Pinpoint the cell where the given text exists, returning its [x, y] midpoint coordinate. 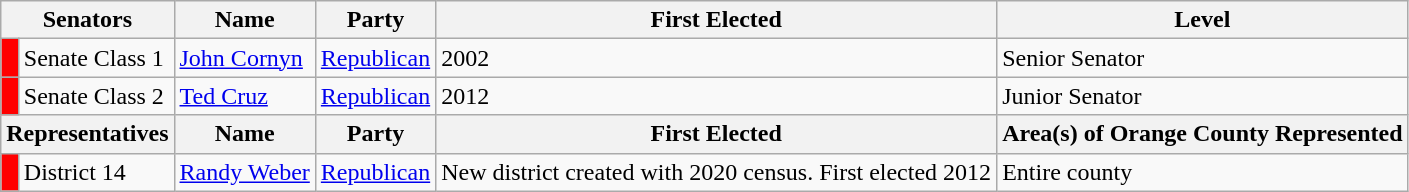
Ted Cruz [244, 96]
Senate Class 1 [96, 58]
Level [1202, 20]
Representatives [88, 134]
Entire county [1202, 172]
John Cornyn [244, 58]
District 14 [96, 172]
Junior Senator [1202, 96]
Area(s) of Orange County Represented [1202, 134]
Senior Senator [1202, 58]
Senate Class 2 [96, 96]
2002 [716, 58]
Senators [88, 20]
New district created with 2020 census. First elected 2012 [716, 172]
Randy Weber [244, 172]
2012 [716, 96]
